For the text-containing cell, return its midpoint in [x, y] coordinate format. 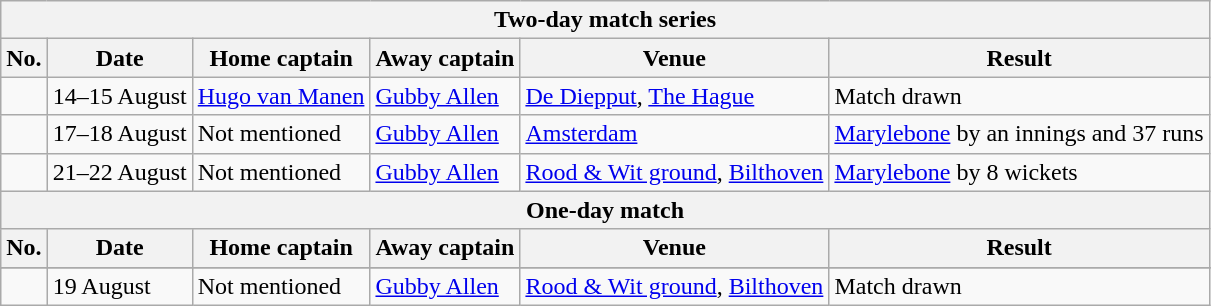
21–22 August [120, 172]
One-day match [605, 210]
Two-day match series [605, 20]
19 August [120, 286]
Marylebone by 8 wickets [1019, 172]
Hugo van Manen [281, 96]
Marylebone by an innings and 37 runs [1019, 134]
14–15 August [120, 96]
Amsterdam [674, 134]
17–18 August [120, 134]
De Diepput, The Hague [674, 96]
